Detect which cell encompasses the target text, then output its [X, Y] center coordinate. 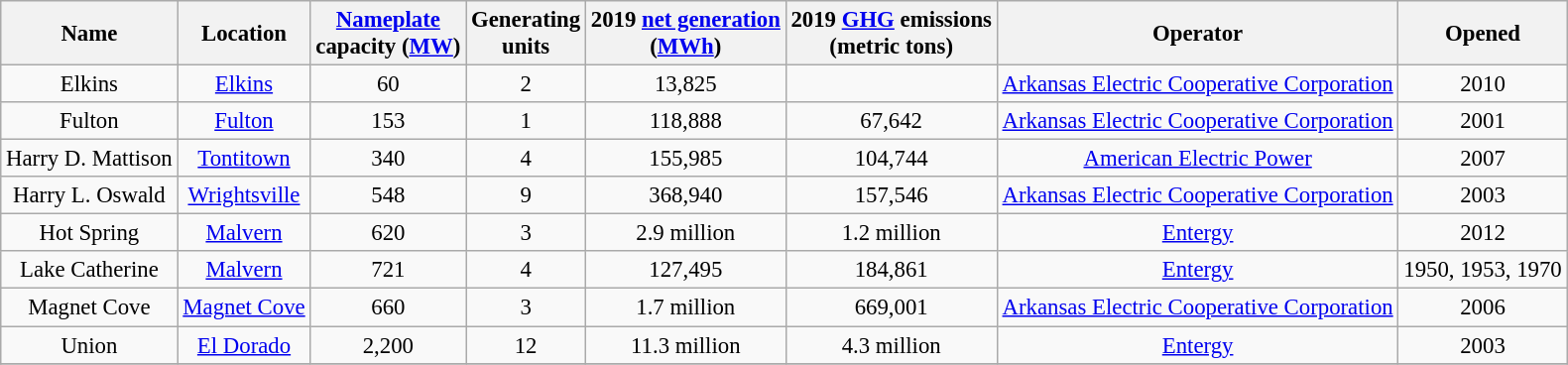
Operator [1198, 34]
Nameplatecapacity (MW) [389, 34]
Harry L. Oswald [89, 195]
2,200 [389, 345]
El Dorado [244, 345]
Lake Catherine [89, 271]
2006 [1483, 307]
60 [389, 84]
2019 GHG emissions (metric tons) [891, 34]
1.7 million [685, 307]
2.9 million [685, 233]
Opened [1483, 34]
67,642 [891, 121]
2012 [1483, 233]
American Electric Power [1198, 159]
660 [389, 307]
104,744 [891, 159]
Union [89, 345]
Tontitown [244, 159]
1.2 million [891, 233]
2007 [1483, 159]
2 [526, 84]
157,546 [891, 195]
155,985 [685, 159]
Name [89, 34]
2001 [1483, 121]
669,001 [891, 307]
127,495 [685, 271]
721 [389, 271]
2019 net generation (MWh) [685, 34]
153 [389, 121]
Generating units [526, 34]
Hot Spring [89, 233]
118,888 [685, 121]
620 [389, 233]
340 [389, 159]
1950, 1953, 1970 [1483, 271]
13,825 [685, 84]
Harry D. Mattison [89, 159]
2010 [1483, 84]
1 [526, 121]
12 [526, 345]
Location [244, 34]
11.3 million [685, 345]
Wrightsville [244, 195]
368,940 [685, 195]
4.3 million [891, 345]
184,861 [891, 271]
9 [526, 195]
548 [389, 195]
